Locate the cell with the specified text and output its (X, Y) center coordinate. 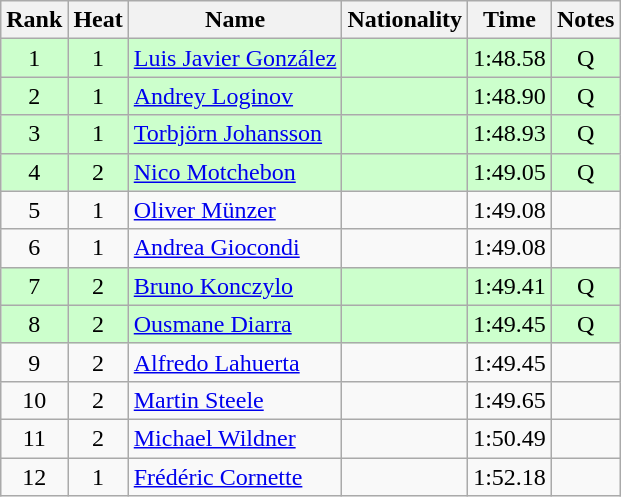
8 (34, 324)
Bruno Konczylo (235, 286)
Nationality (405, 20)
6 (34, 248)
Nico Motchebon (235, 172)
Luis Javier González (235, 58)
Andrea Giocondi (235, 248)
7 (34, 286)
Frédéric Cornette (235, 477)
5 (34, 210)
Heat (98, 20)
Ousmane Diarra (235, 324)
Rank (34, 20)
Notes (585, 20)
12 (34, 477)
11 (34, 438)
9 (34, 362)
Name (235, 20)
10 (34, 400)
1:49.05 (510, 172)
Andrey Loginov (235, 96)
Alfredo Lahuerta (235, 362)
1:49.65 (510, 400)
1:52.18 (510, 477)
1:48.90 (510, 96)
1:48.93 (510, 134)
4 (34, 172)
Martin Steele (235, 400)
1:49.41 (510, 286)
Torbjörn Johansson (235, 134)
1:50.49 (510, 438)
Oliver Münzer (235, 210)
Time (510, 20)
3 (34, 134)
1:48.58 (510, 58)
Michael Wildner (235, 438)
